Locate the cell with the specified text and output its [X, Y] center coordinate. 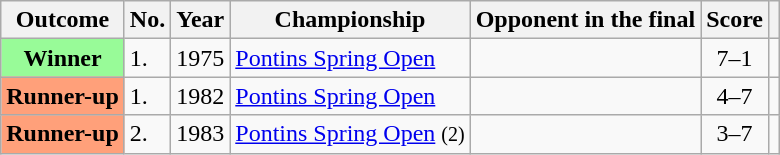
Score [735, 20]
Outcome [63, 20]
7–1 [735, 58]
Winner [63, 58]
1975 [200, 58]
Opponent in the final [585, 20]
1982 [200, 96]
Pontins Spring Open (2) [350, 134]
2. [147, 134]
1983 [200, 134]
Championship [350, 20]
No. [147, 20]
3–7 [735, 134]
Year [200, 20]
4–7 [735, 96]
